Search for the cell housing the specified text and yield its [x, y] center coordinate. 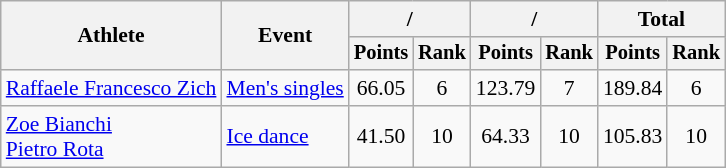
Total [662, 19]
Zoe BianchiPietro Rota [112, 136]
Men's singles [284, 88]
189.84 [632, 88]
105.83 [632, 136]
41.50 [381, 136]
7 [569, 88]
Raffaele Francesco Zich [112, 88]
123.79 [506, 88]
Event [284, 36]
Ice dance [284, 136]
66.05 [381, 88]
Athlete [112, 36]
64.33 [506, 136]
